Identify which cell holds the provided text, then report its (x, y) central coordinate. 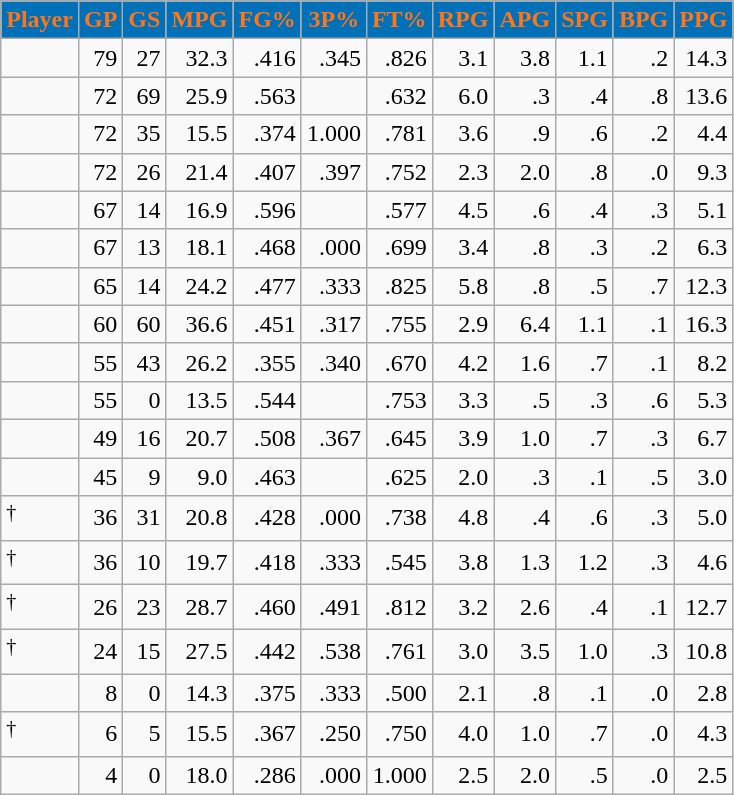
.9 (525, 134)
36.6 (200, 324)
.750 (399, 734)
2.3 (463, 172)
16.9 (200, 210)
BPG (643, 20)
5.1 (704, 210)
65 (100, 286)
.416 (267, 58)
5.8 (463, 286)
.508 (267, 438)
27.5 (200, 652)
8 (100, 693)
1.6 (525, 362)
45 (100, 477)
4.0 (463, 734)
4.5 (463, 210)
69 (144, 96)
.500 (399, 693)
19.7 (200, 562)
12.3 (704, 286)
.286 (267, 775)
20.7 (200, 438)
21.4 (200, 172)
3.6 (463, 134)
.428 (267, 518)
5.3 (704, 400)
.463 (267, 477)
.545 (399, 562)
25.9 (200, 96)
16 (144, 438)
.340 (334, 362)
.451 (267, 324)
.596 (267, 210)
.375 (267, 693)
32.3 (200, 58)
9.0 (200, 477)
6.4 (525, 324)
4.4 (704, 134)
2.6 (525, 608)
.345 (334, 58)
4 (100, 775)
4.2 (463, 362)
.397 (334, 172)
15 (144, 652)
FG% (267, 20)
31 (144, 518)
2.8 (704, 693)
FT% (399, 20)
13 (144, 248)
.374 (267, 134)
26.2 (200, 362)
.491 (334, 608)
3.9 (463, 438)
18.0 (200, 775)
24.2 (200, 286)
.699 (399, 248)
1.2 (585, 562)
43 (144, 362)
3.4 (463, 248)
.544 (267, 400)
6.7 (704, 438)
.825 (399, 286)
.250 (334, 734)
SPG (585, 20)
2.9 (463, 324)
3.2 (463, 608)
.442 (267, 652)
.317 (334, 324)
.577 (399, 210)
.781 (399, 134)
1.3 (525, 562)
3P% (334, 20)
.625 (399, 477)
.477 (267, 286)
.761 (399, 652)
5.0 (704, 518)
18.1 (200, 248)
.755 (399, 324)
RPG (463, 20)
20.8 (200, 518)
.460 (267, 608)
.670 (399, 362)
3.1 (463, 58)
4.3 (704, 734)
23 (144, 608)
Player (40, 20)
.826 (399, 58)
79 (100, 58)
.418 (267, 562)
.738 (399, 518)
.645 (399, 438)
4.6 (704, 562)
9 (144, 477)
.752 (399, 172)
9.3 (704, 172)
13.5 (200, 400)
16.3 (704, 324)
12.7 (704, 608)
3.3 (463, 400)
.355 (267, 362)
.632 (399, 96)
GS (144, 20)
10 (144, 562)
MPG (200, 20)
6.3 (704, 248)
.538 (334, 652)
GP (100, 20)
2.1 (463, 693)
13.6 (704, 96)
3.5 (525, 652)
10.8 (704, 652)
28.7 (200, 608)
.753 (399, 400)
35 (144, 134)
.563 (267, 96)
6.0 (463, 96)
.812 (399, 608)
PPG (704, 20)
5 (144, 734)
49 (100, 438)
24 (100, 652)
.407 (267, 172)
27 (144, 58)
6 (100, 734)
APG (525, 20)
8.2 (704, 362)
.468 (267, 248)
4.8 (463, 518)
